Identify which cell holds the provided text, then report its (x, y) central coordinate. 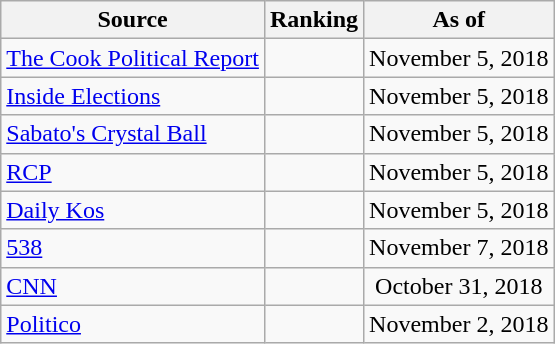
Inside Elections (133, 96)
RCP (133, 172)
Sabato's Crystal Ball (133, 134)
538 (133, 248)
October 31, 2018 (459, 286)
November 7, 2018 (459, 248)
As of (459, 20)
CNN (133, 286)
Source (133, 20)
The Cook Political Report (133, 58)
November 2, 2018 (459, 324)
Ranking (314, 20)
Politico (133, 324)
Daily Kos (133, 210)
